Identify which cell holds the provided text, then report its (x, y) central coordinate. 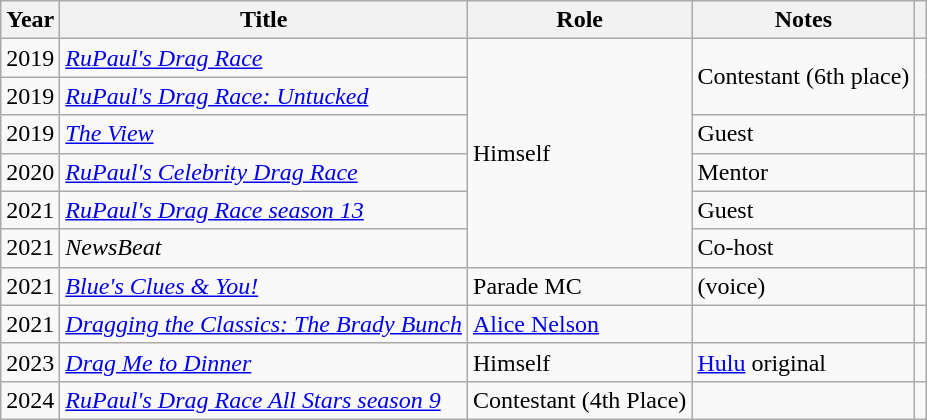
Contestant (6th place) (804, 77)
RuPaul's Drag Race: Untucked (264, 96)
Dragging the Classics: The Brady Bunch (264, 324)
Title (264, 20)
Blue's Clues & You! (264, 286)
Notes (804, 20)
RuPaul's Drag Race All Stars season 9 (264, 400)
Contestant (4th Place) (580, 400)
Mentor (804, 172)
Role (580, 20)
Year (30, 20)
(voice) (804, 286)
RuPaul's Drag Race season 13 (264, 210)
Alice Nelson (580, 324)
Drag Me to Dinner (264, 362)
2023 (30, 362)
RuPaul's Drag Race (264, 58)
2020 (30, 172)
Parade MC (580, 286)
Co-host (804, 248)
2024 (30, 400)
NewsBeat (264, 248)
Hulu original (804, 362)
RuPaul's Celebrity Drag Race (264, 172)
The View (264, 134)
